Find where the given text appears and provide that cell's center as (X, Y) coordinate. 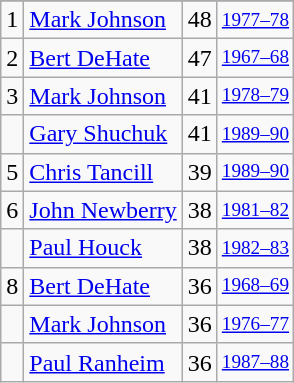
1982–83 (255, 248)
2 (12, 58)
5 (12, 172)
1976–77 (255, 324)
48 (200, 20)
1 (12, 20)
Chris Tancill (103, 172)
1981–82 (255, 210)
39 (200, 172)
8 (12, 286)
John Newberry (103, 210)
1987–88 (255, 362)
6 (12, 210)
1968–69 (255, 286)
1977–78 (255, 20)
Paul Houck (103, 248)
Paul Ranheim (103, 362)
3 (12, 96)
1967–68 (255, 58)
47 (200, 58)
1978–79 (255, 96)
Gary Shuchuk (103, 134)
